Locate the cell with the specified text and output its (X, Y) center coordinate. 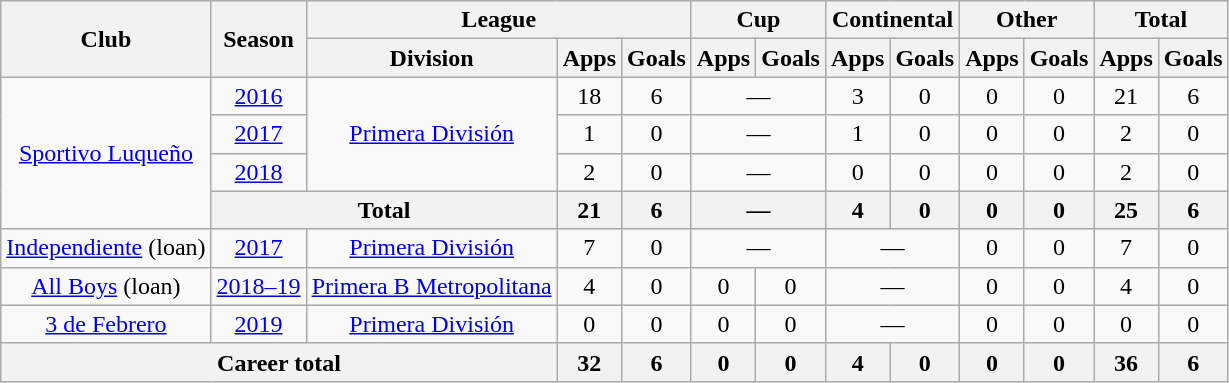
Career total (279, 362)
2016 (258, 96)
Continental (892, 20)
Club (106, 39)
2019 (258, 324)
Season (258, 39)
Sportivo Luqueño (106, 153)
2018 (258, 172)
League (498, 20)
18 (589, 96)
25 (1126, 210)
3 de Febrero (106, 324)
Independiente (loan) (106, 248)
36 (1126, 362)
Other (1027, 20)
Primera B Metropolitana (432, 286)
32 (589, 362)
2018–19 (258, 286)
Division (432, 58)
3 (857, 96)
Cup (758, 20)
All Boys (loan) (106, 286)
